Extract the (x, y) coordinate from the center of the cell holding the provided text.  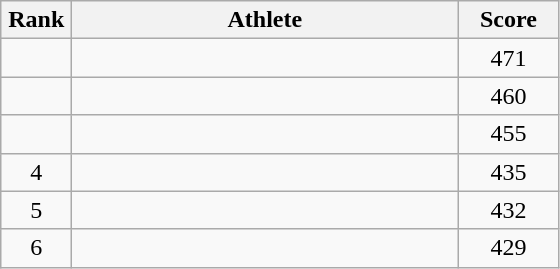
Rank (36, 20)
4 (36, 172)
432 (508, 210)
455 (508, 134)
Score (508, 20)
5 (36, 210)
429 (508, 248)
435 (508, 172)
Athlete (265, 20)
6 (36, 248)
471 (508, 58)
460 (508, 96)
